Pinpoint the cell where the given text exists, returning its [x, y] midpoint coordinate. 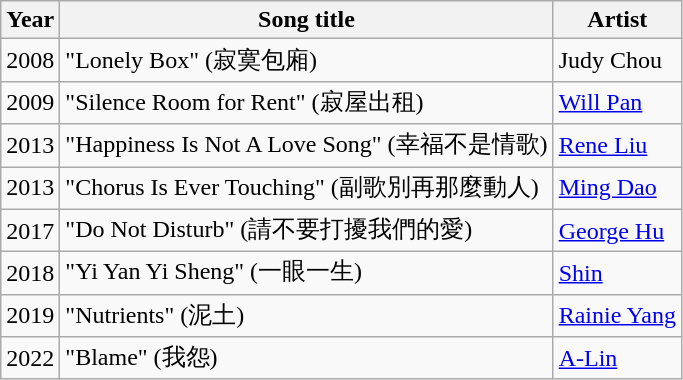
Ming Dao [617, 188]
2018 [30, 274]
"Silence Room for Rent" (寂屋出租) [306, 102]
Judy Chou [617, 60]
"Lonely Box" (寂寞包廂) [306, 60]
"Do Not Disturb" (請不要打擾我們的愛) [306, 230]
Shin [617, 274]
"Blame" (我怨) [306, 358]
Year [30, 20]
"Nutrients" (泥土) [306, 316]
2017 [30, 230]
"Yi Yan Yi Sheng" (一眼一生) [306, 274]
2019 [30, 316]
"Chorus Is Ever Touching" (副歌別再那麼動人) [306, 188]
A-Lin [617, 358]
Song title [306, 20]
George Hu [617, 230]
Artist [617, 20]
2022 [30, 358]
Will Pan [617, 102]
Rene Liu [617, 146]
2008 [30, 60]
2009 [30, 102]
Rainie Yang [617, 316]
"Happiness Is Not A Love Song" (幸福不是情歌) [306, 146]
